For the text-containing cell, return its midpoint in (x, y) coordinate format. 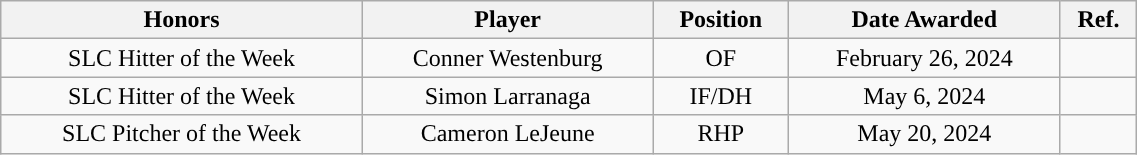
Cameron LeJeune (508, 134)
OF (721, 58)
February 26, 2024 (925, 58)
Date Awarded (925, 20)
May 20, 2024 (925, 134)
Honors (182, 20)
Conner Westenburg (508, 58)
SLC Pitcher of the Week (182, 134)
Ref. (1098, 20)
Simon Larranaga (508, 96)
Player (508, 20)
RHP (721, 134)
May 6, 2024 (925, 96)
Position (721, 20)
IF/DH (721, 96)
